Provide the [X, Y] coordinate of the cell's center where the given text is located.  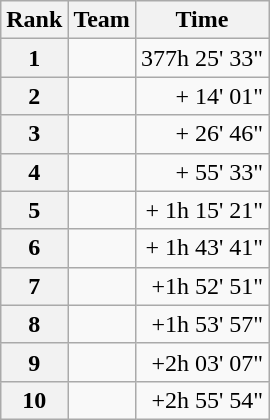
+1h 53' 57" [202, 324]
3 [34, 134]
8 [34, 324]
377h 25' 33" [202, 58]
Rank [34, 20]
+ 1h 43' 41" [202, 248]
+ 1h 15' 21" [202, 210]
4 [34, 172]
Time [202, 20]
Team [102, 20]
+2h 03' 07" [202, 362]
+ 14' 01" [202, 96]
2 [34, 96]
6 [34, 248]
+2h 55' 54" [202, 400]
+ 55' 33" [202, 172]
1 [34, 58]
5 [34, 210]
7 [34, 286]
+1h 52' 51" [202, 286]
9 [34, 362]
+ 26' 46" [202, 134]
10 [34, 400]
